Pinpoint the cell where the given text exists, returning its (X, Y) midpoint coordinate. 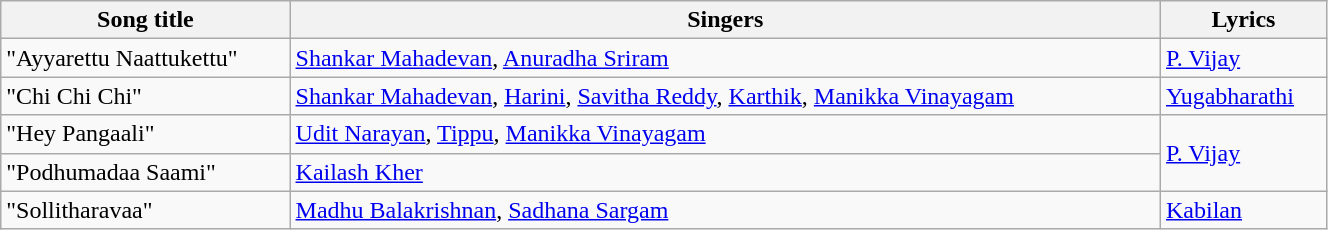
Yugabharathi (1244, 96)
Madhu Balakrishnan, Sadhana Sargam (725, 210)
Udit Narayan, Tippu, Manikka Vinayagam (725, 134)
Kailash Kher (725, 172)
Shankar Mahadevan, Harini, Savitha Reddy, Karthik, Manikka Vinayagam (725, 96)
"Sollitharavaa" (146, 210)
Singers (725, 20)
"Chi Chi Chi" (146, 96)
"Ayyarettu Naattukettu" (146, 58)
Lyrics (1244, 20)
"Hey Pangaali" (146, 134)
Kabilan (1244, 210)
Shankar Mahadevan, Anuradha Sriram (725, 58)
Song title (146, 20)
"Podhumadaa Saami" (146, 172)
